Detect which cell encompasses the target text, then output its [x, y] center coordinate. 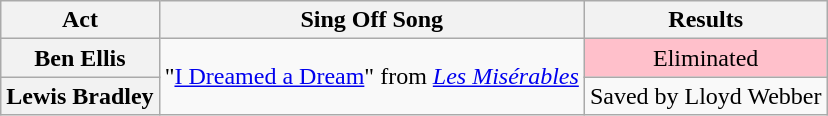
Ben Ellis [80, 58]
"I Dreamed a Dream" from Les Misérables [372, 77]
Eliminated [706, 58]
Act [80, 20]
Lewis Bradley [80, 96]
Saved by Lloyd Webber [706, 96]
Results [706, 20]
Sing Off Song [372, 20]
